Output the [x, y] coordinate of the center of the cell containing the given text.  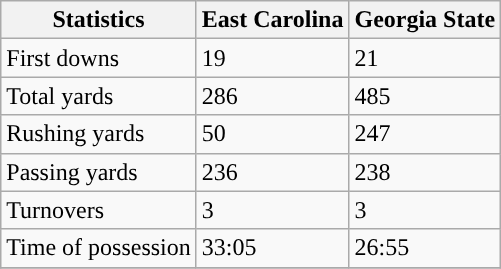
50 [272, 134]
485 [425, 96]
236 [272, 172]
Statistics [99, 20]
286 [272, 96]
Time of possession [99, 248]
238 [425, 172]
East Carolina [272, 20]
21 [425, 58]
33:05 [272, 248]
247 [425, 134]
Passing yards [99, 172]
Turnovers [99, 210]
Rushing yards [99, 134]
19 [272, 58]
First downs [99, 58]
Georgia State [425, 20]
26:55 [425, 248]
Total yards [99, 96]
